Search for the cell housing the specified text and yield its [X, Y] center coordinate. 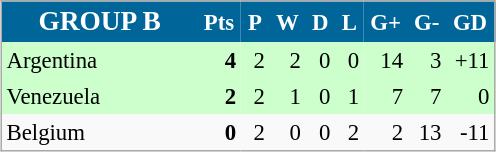
Argentina [99, 60]
3 [427, 60]
13 [427, 132]
D [320, 22]
GROUP B [99, 22]
G- [427, 22]
P [256, 22]
Belgium [99, 132]
Venezuela [99, 96]
L [350, 22]
W [287, 22]
Pts [219, 22]
14 [386, 60]
+11 [470, 60]
-11 [470, 132]
G+ [386, 22]
4 [219, 60]
GD [470, 22]
